Pinpoint the cell where the given text exists, returning its [X, Y] midpoint coordinate. 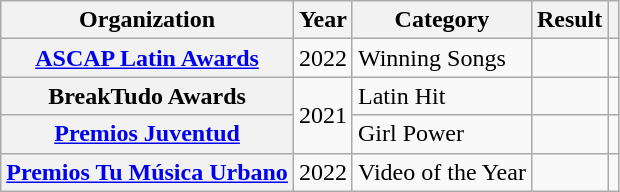
Organization [148, 20]
Latin Hit [442, 96]
Year [322, 20]
Winning Songs [442, 58]
Video of the Year [442, 172]
Girl Power [442, 134]
ASCAP Latin Awards [148, 58]
BreakTudo Awards [148, 96]
2021 [322, 115]
Category [442, 20]
Result [569, 20]
Premios Tu Música Urbano [148, 172]
Premios Juventud [148, 134]
